Pinpoint the cell where the given text exists, returning its (x, y) midpoint coordinate. 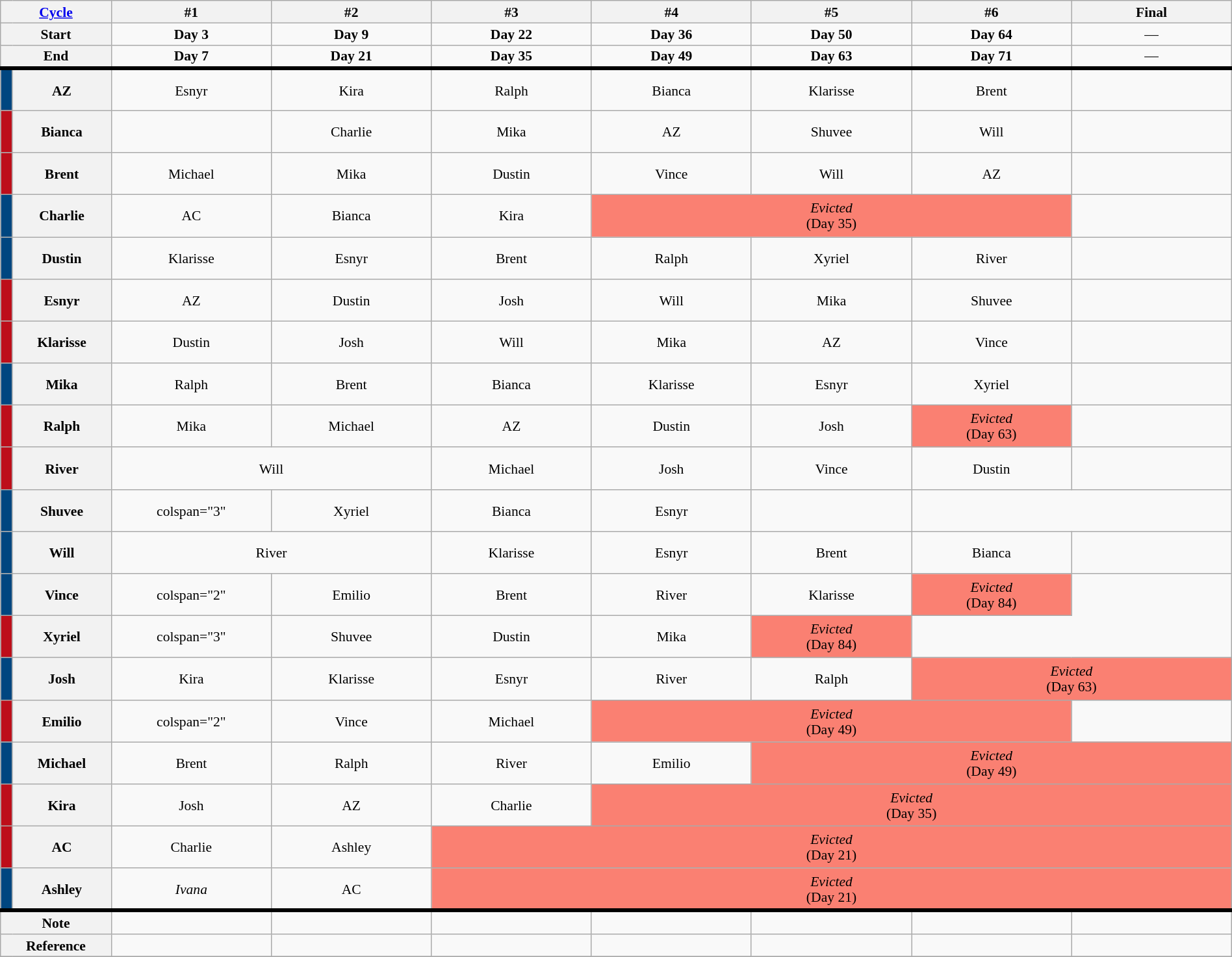
Final (1151, 12)
Day 36 (671, 34)
Start (56, 34)
#4 (671, 12)
Day 64 (992, 34)
Day 63 (831, 57)
#2 (352, 12)
Day 21 (352, 57)
#6 (992, 12)
#3 (511, 12)
End (56, 57)
#5 (831, 12)
Day 22 (511, 34)
Day 49 (671, 57)
Cycle (56, 12)
Note (56, 922)
Day 71 (992, 57)
Day 9 (352, 34)
Day 35 (511, 57)
Day 7 (191, 57)
Day 3 (191, 34)
Reference (56, 945)
Day 50 (831, 34)
Ivana (191, 890)
#1 (191, 12)
